Return (x, y) of the center of cell containing provided text 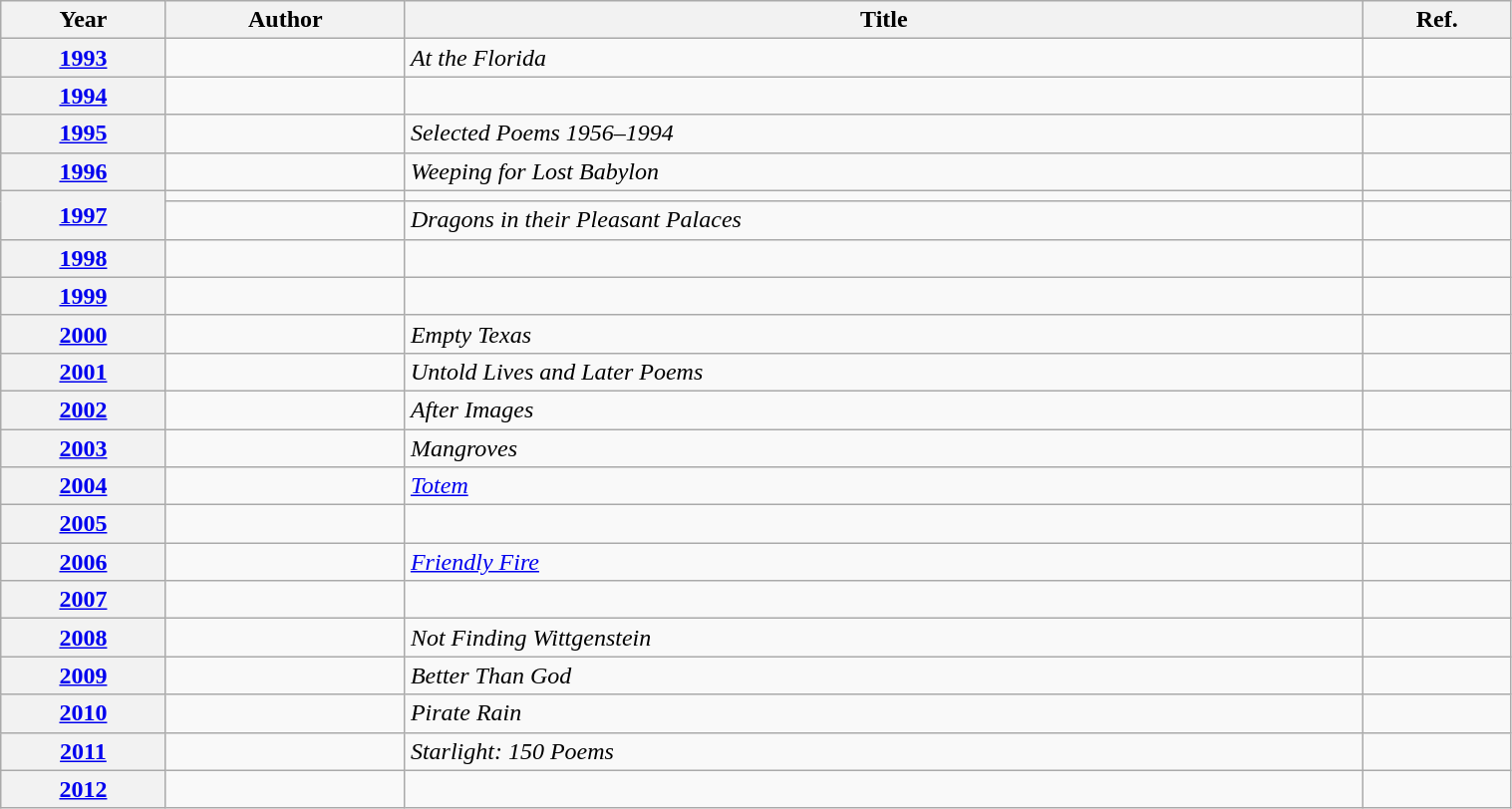
2012 (84, 789)
Title (883, 20)
1998 (84, 258)
1997 (84, 215)
2005 (84, 524)
2006 (84, 562)
Untold Lives and Later Poems (883, 372)
Selected Poems 1956–1994 (883, 134)
After Images (883, 409)
Dragons in their Pleasant Palaces (883, 220)
Weeping for Lost Babylon (883, 171)
Ref. (1437, 20)
Starlight: 150 Poems (883, 751)
2009 (84, 675)
1999 (84, 296)
1993 (84, 58)
Not Finding Wittgenstein (883, 638)
At the Florida (883, 58)
2008 (84, 638)
1996 (84, 171)
2001 (84, 372)
2000 (84, 334)
2003 (84, 447)
2011 (84, 751)
2007 (84, 600)
2002 (84, 409)
2004 (84, 486)
Friendly Fire (883, 562)
Totem (883, 486)
Mangroves (883, 447)
Better Than God (883, 675)
Pirate Rain (883, 713)
Empty Texas (883, 334)
2010 (84, 713)
Author (285, 20)
1995 (84, 134)
1994 (84, 96)
Year (84, 20)
